Find where the given text appears and provide that cell's center as (x, y) coordinate. 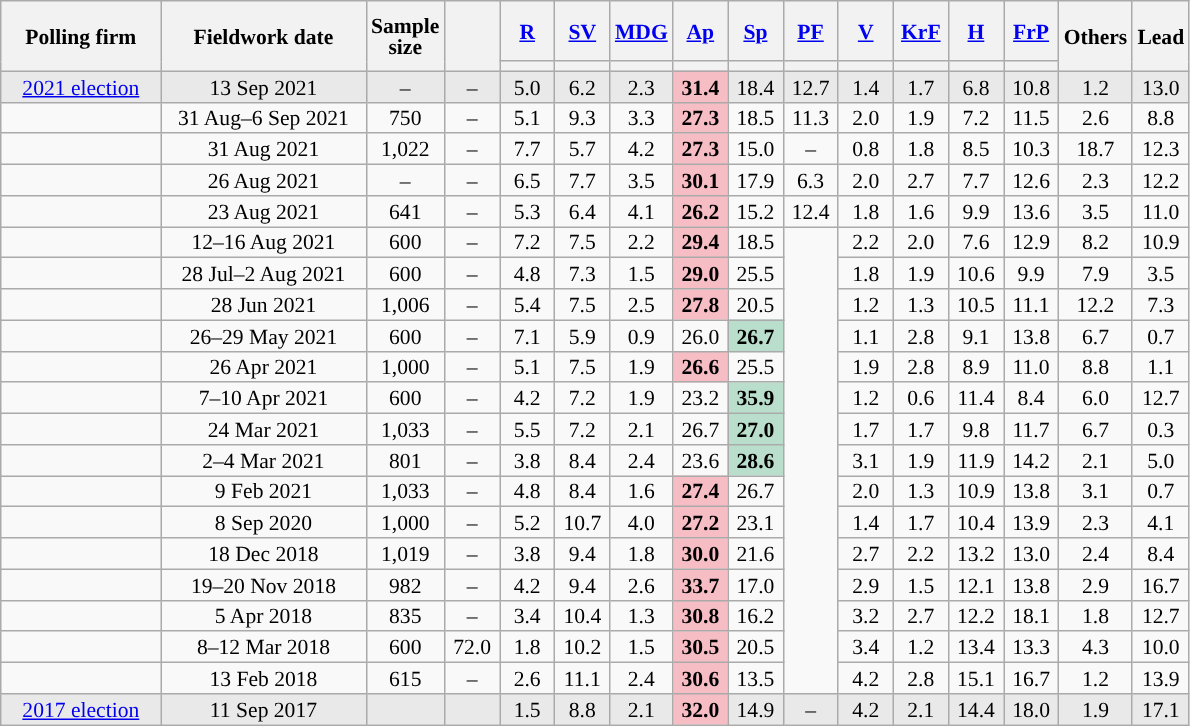
SV (582, 31)
11.9 (976, 460)
V (866, 31)
17.9 (756, 180)
0.9 (642, 336)
12.6 (1032, 180)
13.5 (756, 678)
5.5 (528, 430)
3.2 (866, 616)
11.5 (1032, 118)
18.1 (1032, 616)
27.2 (700, 522)
13.2 (976, 554)
26.2 (700, 212)
11.3 (810, 118)
11.4 (976, 398)
9 Feb 2021 (264, 492)
10.8 (1032, 86)
21.6 (756, 554)
11 Sep 2017 (264, 710)
Polling firm (81, 36)
29.4 (700, 242)
6.4 (582, 212)
31.4 (700, 86)
835 (405, 616)
5.7 (582, 150)
0.3 (1160, 430)
28 Jul–2 Aug 2021 (264, 274)
16.2 (756, 616)
24 Mar 2021 (264, 430)
13 Feb 2018 (264, 678)
23 Aug 2021 (264, 212)
8 Sep 2020 (264, 522)
18.0 (1032, 710)
10.3 (1032, 150)
5 Apr 2018 (264, 616)
12.3 (1160, 150)
18.4 (756, 86)
Sp (756, 31)
6.3 (810, 180)
17.0 (756, 584)
13.4 (976, 648)
5.4 (528, 304)
10.7 (582, 522)
14.2 (1032, 460)
7.9 (1096, 274)
2–4 Mar 2021 (264, 460)
5.2 (528, 522)
23.6 (700, 460)
9.3 (582, 118)
19–20 Nov 2018 (264, 584)
15.2 (756, 212)
615 (405, 678)
12.4 (810, 212)
750 (405, 118)
15.0 (756, 150)
13.6 (1032, 212)
26.0 (700, 336)
32.0 (700, 710)
10.0 (1160, 648)
35.9 (756, 398)
10.2 (582, 648)
14.4 (976, 710)
23.2 (700, 398)
6.0 (1096, 398)
1,019 (405, 554)
8.5 (976, 150)
641 (405, 212)
982 (405, 584)
26 Aug 2021 (264, 180)
6.8 (976, 86)
28 Jun 2021 (264, 304)
30.1 (700, 180)
PF (810, 31)
3.3 (642, 118)
9.1 (976, 336)
2.5 (642, 304)
30.6 (700, 678)
26–29 May 2021 (264, 336)
13 Sep 2021 (264, 86)
Others (1096, 36)
27.4 (700, 492)
KrF (920, 31)
13.3 (1032, 648)
0.8 (866, 150)
72.0 (472, 648)
18 Dec 2018 (264, 554)
4.0 (642, 522)
31 Aug–6 Sep 2021 (264, 118)
Ap (700, 31)
7–10 Apr 2021 (264, 398)
15.1 (976, 678)
FrP (1032, 31)
Samplesize (405, 36)
29.0 (700, 274)
0.6 (920, 398)
8.9 (976, 366)
H (976, 31)
23.1 (756, 522)
27.0 (756, 430)
30.0 (700, 554)
26.6 (700, 366)
6.2 (582, 86)
6.5 (528, 180)
4.3 (1096, 648)
R (528, 31)
1,006 (405, 304)
10.5 (976, 304)
30.5 (700, 648)
MDG (642, 31)
Fieldwork date (264, 36)
18.7 (1096, 150)
9.8 (976, 430)
12–16 Aug 2021 (264, 242)
28.6 (756, 460)
17.1 (1160, 710)
26 Apr 2021 (264, 366)
5.3 (528, 212)
12.1 (976, 584)
5.9 (582, 336)
2021 election (81, 86)
7.6 (976, 242)
14.9 (756, 710)
Lead (1160, 36)
8.2 (1096, 242)
30.8 (700, 616)
11.7 (1032, 430)
801 (405, 460)
8–12 Mar 2018 (264, 648)
10.6 (976, 274)
2017 election (81, 710)
33.7 (700, 584)
12.9 (1032, 242)
31 Aug 2021 (264, 150)
7.1 (528, 336)
1,022 (405, 150)
27.8 (700, 304)
